Find where the given text appears and provide that cell's center as (x, y) coordinate. 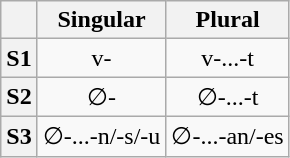
S2 (19, 97)
Singular (102, 20)
v- (102, 58)
Plural (228, 20)
∅- (102, 97)
v-...-t (228, 58)
∅-...-an/-es (228, 136)
S3 (19, 136)
∅-...-t (228, 97)
∅-...-n/-s/-u (102, 136)
S1 (19, 58)
